Return the (x, y) coordinate for the center point of the cell that contains the specified text.  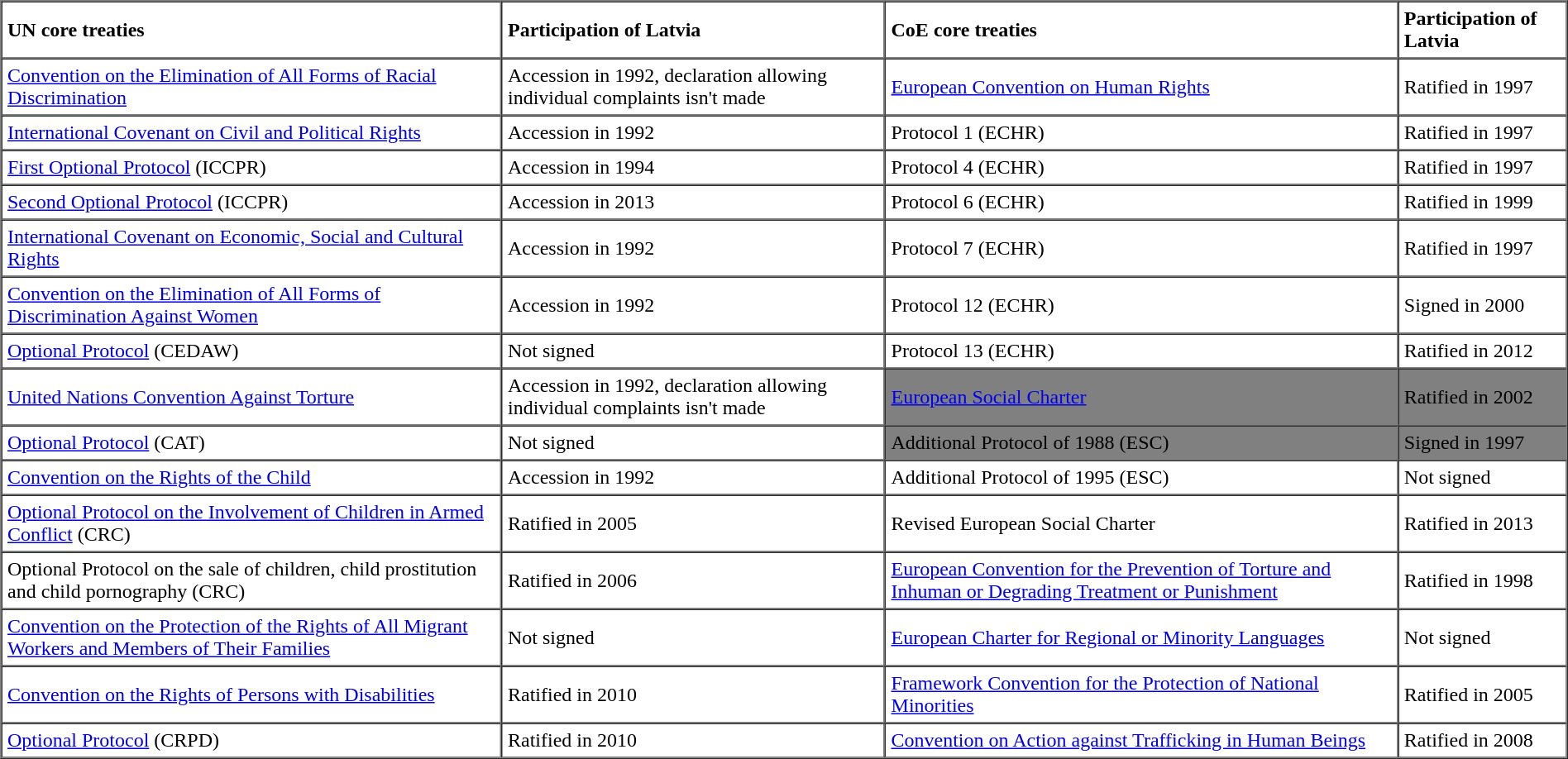
Signed in 2000 (1482, 304)
Additional Protocol of 1988 (ESC) (1141, 442)
European Social Charter (1141, 397)
Convention on the Rights of Persons with Disabilities (251, 695)
Protocol 7 (ECHR) (1141, 248)
Ratified in 2013 (1482, 523)
Convention on the Elimination of All Forms of Racial Discrimination (251, 86)
Protocol 6 (ECHR) (1141, 203)
Convention on the Elimination of All Forms of Discrimination Against Women (251, 304)
Accession in 1994 (694, 168)
Signed in 1997 (1482, 442)
Ratified in 1998 (1482, 580)
Ratified in 2008 (1482, 740)
Optional Protocol (CRPD) (251, 740)
International Covenant on Civil and Political Rights (251, 133)
European Charter for Regional or Minority Languages (1141, 637)
First Optional Protocol (ICCPR) (251, 168)
Protocol 12 (ECHR) (1141, 304)
Revised European Social Charter (1141, 523)
Ratified in 2012 (1482, 351)
Optional Protocol (CEDAW) (251, 351)
UN core treaties (251, 30)
Protocol 4 (ECHR) (1141, 168)
Additional Protocol of 1995 (ESC) (1141, 477)
Optional Protocol (CAT) (251, 442)
Convention on the Rights of the Child (251, 477)
Ratified in 1999 (1482, 203)
International Covenant on Economic, Social and Cultural Rights (251, 248)
European Convention for the Prevention of Torture and Inhuman or Degrading Treatment or Punishment (1141, 580)
Convention on Action against Trafficking in Human Beings (1141, 740)
Second Optional Protocol (ICCPR) (251, 203)
CoE core treaties (1141, 30)
Convention on the Protection of the Rights of All Migrant Workers and Members of Their Families (251, 637)
Optional Protocol on the Involvement of Children in Armed Conflict (CRC) (251, 523)
Ratified in 2002 (1482, 397)
European Convention on Human Rights (1141, 86)
Accession in 2013 (694, 203)
Ratified in 2006 (694, 580)
Protocol 1 (ECHR) (1141, 133)
Optional Protocol on the sale of children, child prostitution and child pornography (CRC) (251, 580)
Protocol 13 (ECHR) (1141, 351)
Framework Convention for the Protection of National Minorities (1141, 695)
United Nations Convention Against Torture (251, 397)
